Find where the given text appears and provide that cell's center as [X, Y] coordinate. 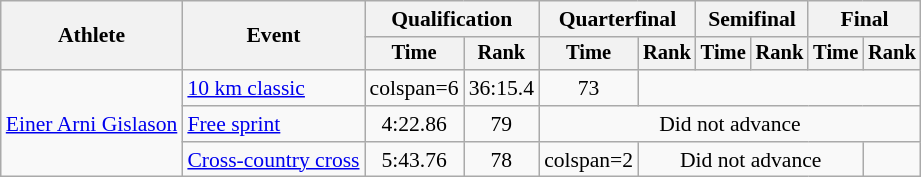
Final [864, 19]
Athlete [92, 36]
colspan=6 [414, 88]
73 [588, 88]
Quarterfinal [618, 19]
79 [502, 124]
Qualification [452, 19]
36:15.4 [502, 88]
Semifinal [752, 19]
Did not advance [730, 124]
10 km classic [273, 88]
4:22.86 [414, 124]
Free sprint [273, 124]
Einer Arni Gislason [92, 124]
Event [273, 36]
